Identify which cell holds the provided text, then report its (X, Y) central coordinate. 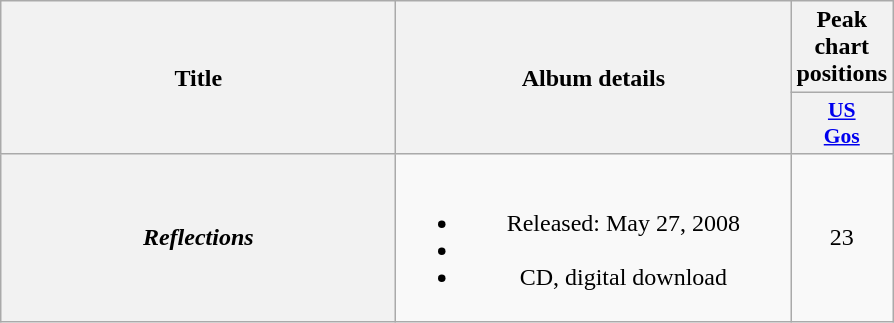
Title (198, 78)
Released: May 27, 2008CD, digital download (594, 238)
USGos (842, 124)
Reflections (198, 238)
Album details (594, 78)
23 (842, 238)
Peak chart positions (842, 47)
